Pinpoint the cell where the given text exists, returning its [x, y] midpoint coordinate. 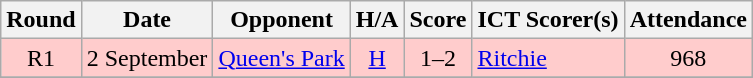
H/A [377, 20]
R1 [41, 58]
H [377, 58]
Opponent [282, 20]
Round [41, 20]
Attendance [688, 20]
2 September [147, 58]
Queen's Park [282, 58]
Ritchie [548, 58]
968 [688, 58]
1–2 [438, 58]
Date [147, 20]
Score [438, 20]
ICT Scorer(s) [548, 20]
